Determine the [x, y] coordinate at the center of the cell enclosing the given text.  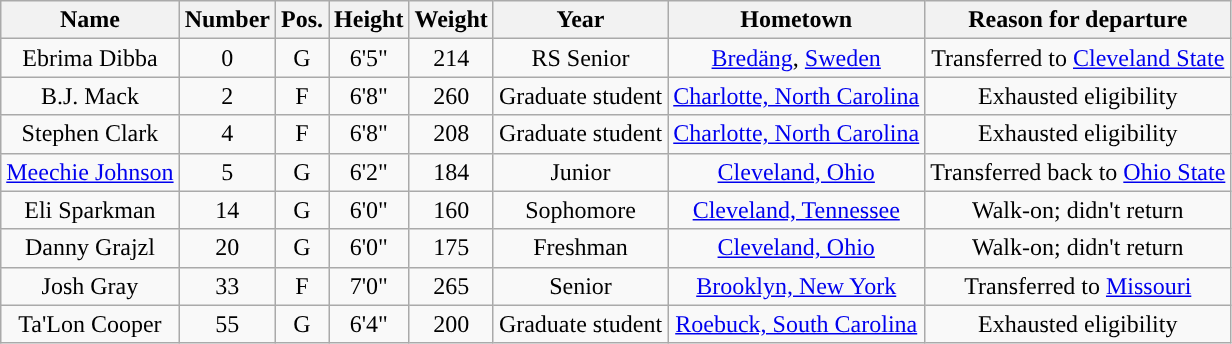
RS Senior [580, 58]
Roebuck, South Carolina [796, 324]
265 [451, 286]
Ta'Lon Cooper [90, 324]
214 [451, 58]
Height [369, 20]
B.J. Mack [90, 96]
Year [580, 20]
20 [227, 248]
Meechie Johnson [90, 172]
Josh Gray [90, 286]
Transferred back to Ohio State [1078, 172]
6'5" [369, 58]
Senior [580, 286]
6'2" [369, 172]
260 [451, 96]
Name [90, 20]
Ebrima Dibba [90, 58]
184 [451, 172]
55 [227, 324]
Pos. [302, 20]
14 [227, 210]
6'4" [369, 324]
Transferred to Cleveland State [1078, 58]
33 [227, 286]
200 [451, 324]
Number [227, 20]
175 [451, 248]
Hometown [796, 20]
2 [227, 96]
Bredäng, Sweden [796, 58]
Reason for departure [1078, 20]
160 [451, 210]
Stephen Clark [90, 134]
7'0" [369, 286]
5 [227, 172]
Cleveland, Tennessee [796, 210]
Brooklyn, New York [796, 286]
0 [227, 58]
Danny Grajzl [90, 248]
Transferred to Missouri [1078, 286]
4 [227, 134]
Sophomore [580, 210]
208 [451, 134]
Eli Sparkman [90, 210]
Junior [580, 172]
Freshman [580, 248]
Weight [451, 20]
